Output the (x, y) coordinate of the center of the cell containing the given text.  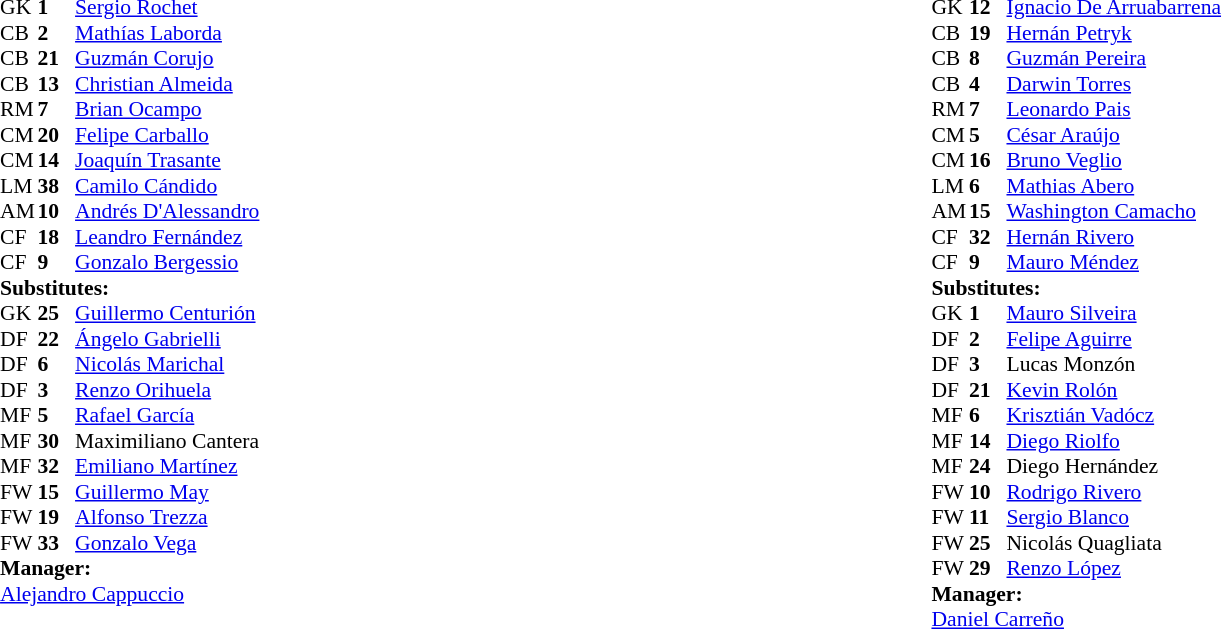
Washington Camacho (1114, 211)
Gonzalo Vega (167, 543)
Rafael García (167, 415)
Nicolás Marichal (167, 365)
Emiliano Martínez (167, 467)
Darwin Torres (1114, 84)
13 (57, 84)
29 (988, 569)
Alejandro Cappuccio (130, 594)
Bruno Veglio (1114, 161)
Hernán Rivero (1114, 237)
Joaquín Trasante (167, 161)
18 (57, 237)
Kevin Rolón (1114, 390)
Andrés D'Alessandro (167, 211)
César Araújo (1114, 135)
Nicolás Quagliata (1114, 543)
33 (57, 543)
20 (57, 135)
Guzmán Pereira (1114, 59)
Maximiliano Cantera (167, 441)
16 (988, 161)
Mauro Méndez (1114, 263)
Renzo López (1114, 569)
Sergio Blanco (1114, 517)
Alfonso Trezza (167, 517)
Guillermo May (167, 492)
8 (988, 59)
24 (988, 467)
30 (57, 441)
Felipe Aguirre (1114, 339)
Mauro Silveira (1114, 313)
Hernán Petryk (1114, 33)
Mathias Abero (1114, 186)
Guzmán Corujo (167, 59)
Diego Hernández (1114, 467)
Leonardo Pais (1114, 109)
38 (57, 186)
Brian Ocampo (167, 109)
Diego Riolfo (1114, 441)
Renzo Orihuela (167, 390)
4 (988, 84)
1 (988, 313)
Gonzalo Bergessio (167, 263)
Ángelo Gabrielli (167, 339)
Christian Almeida (167, 84)
Krisztián Vadócz (1114, 415)
Mathías Laborda (167, 33)
22 (57, 339)
Leandro Fernández (167, 237)
Camilo Cándido (167, 186)
Felipe Carballo (167, 135)
Lucas Monzón (1114, 365)
11 (988, 517)
Guillermo Centurión (167, 313)
Rodrigo Rivero (1114, 492)
